Search for the cell housing the specified text and yield its [X, Y] center coordinate. 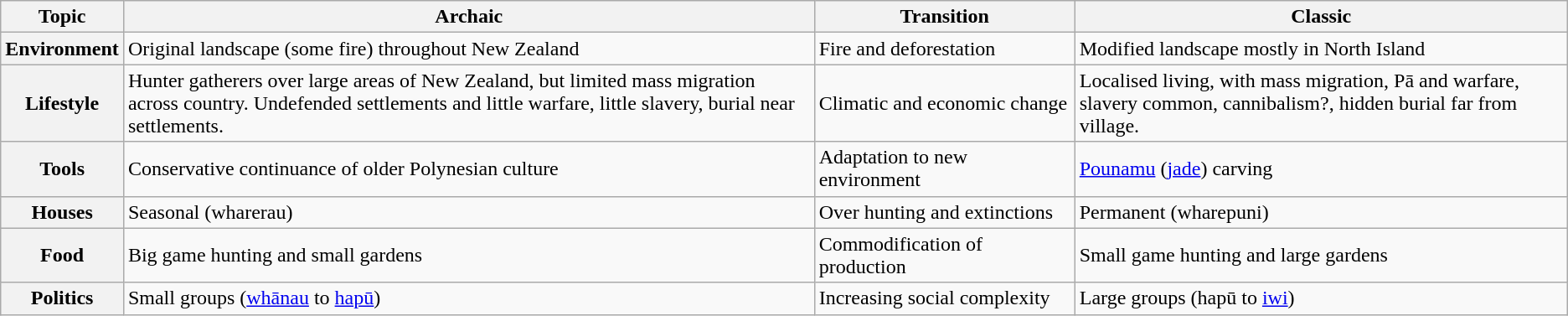
Environment [62, 49]
Topic [62, 17]
Seasonal (wharerau) [469, 212]
Modified landscape mostly in North Island [1321, 49]
Increasing social complexity [945, 298]
Houses [62, 212]
Original landscape (some fire) throughout New Zealand [469, 49]
Commodification of production [945, 255]
Classic [1321, 17]
Tools [62, 169]
Small groups (whānau to hapū) [469, 298]
Archaic [469, 17]
Food [62, 255]
Adaptation to new environment [945, 169]
Climatic and economic change [945, 103]
Conservative continuance of older Polynesian culture [469, 169]
Transition [945, 17]
Large groups (hapū to iwi) [1321, 298]
Pounamu (jade) carving [1321, 169]
Politics [62, 298]
Over hunting and extinctions [945, 212]
Big game hunting and small gardens [469, 255]
Permanent (wharepuni) [1321, 212]
Fire and deforestation [945, 49]
Small game hunting and large gardens [1321, 255]
Lifestyle [62, 103]
Localised living, with mass migration, Pā and warfare, slavery common, cannibalism?, hidden burial far from village. [1321, 103]
